From the cell containing the given text, extract its center point as (X, Y) coordinate. 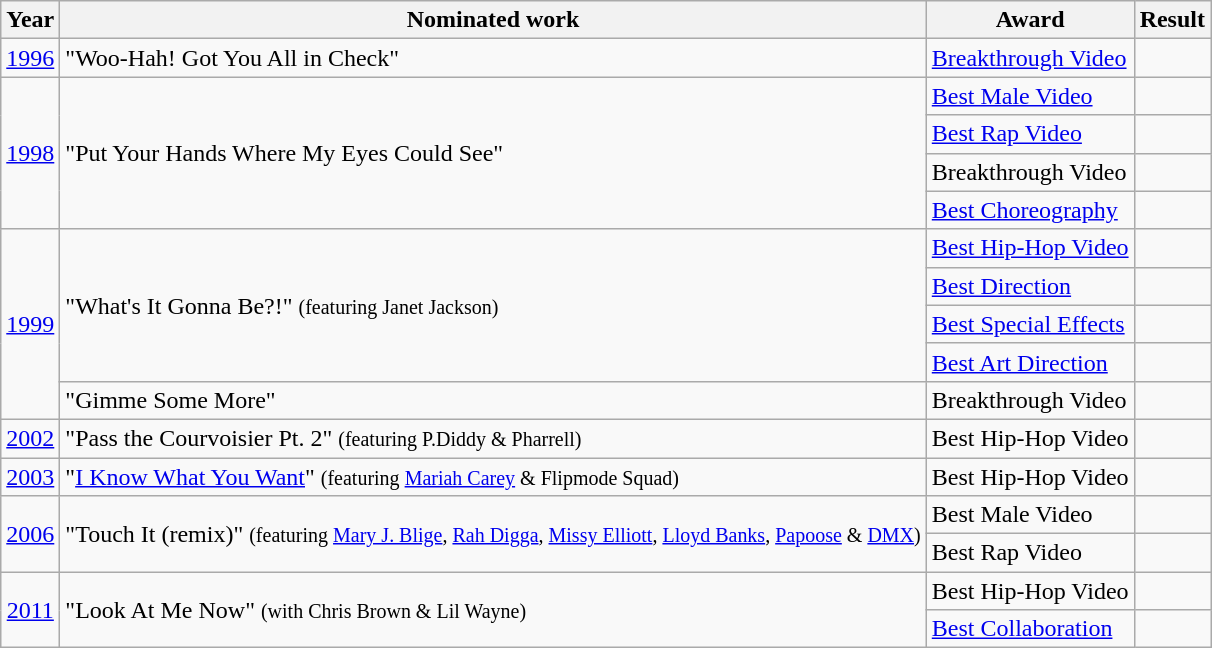
"Look At Me Now" (with Chris Brown & Lil Wayne) (493, 610)
"Put Your Hands Where My Eyes Could See" (493, 153)
"I Know What You Want" (featuring Mariah Carey & Flipmode Squad) (493, 477)
Best Choreography (1030, 210)
1998 (30, 153)
2006 (30, 534)
Best Direction (1030, 286)
Year (30, 20)
Best Collaboration (1030, 629)
Nominated work (493, 20)
"What's It Gonna Be?!" (featuring Janet Jackson) (493, 305)
"Touch It (remix)" (featuring Mary J. Blige, Rah Digga, Missy Elliott, Lloyd Banks, Papoose & DMX) (493, 534)
Result (1172, 20)
1996 (30, 58)
2011 (30, 610)
Best Special Effects (1030, 324)
2002 (30, 438)
2003 (30, 477)
"Woo-Hah! Got You All in Check" (493, 58)
1999 (30, 324)
"Pass the Courvoisier Pt. 2" (featuring P.Diddy & Pharrell) (493, 438)
"Gimme Some More" (493, 400)
Best Art Direction (1030, 362)
Award (1030, 20)
